Determine the (x, y) coordinate at the center of the cell enclosing the given text.  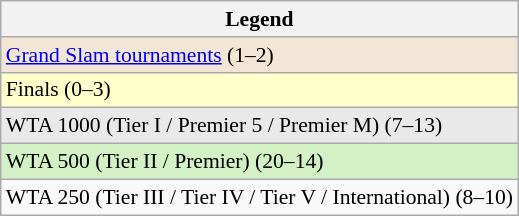
WTA 1000 (Tier I / Premier 5 / Premier M) (7–13) (260, 126)
WTA 250 (Tier III / Tier IV / Tier V / International) (8–10) (260, 197)
Finals (0–3) (260, 90)
Grand Slam tournaments (1–2) (260, 55)
Legend (260, 19)
WTA 500 (Tier II / Premier) (20–14) (260, 162)
